Return the [x, y] coordinate for the center point of the cell that contains the specified text.  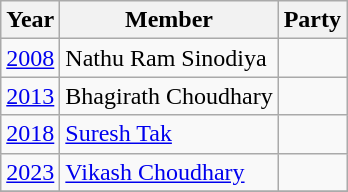
Party [312, 20]
Vikash Choudhary [169, 172]
2023 [30, 172]
Suresh Tak [169, 134]
Bhagirath Choudhary [169, 96]
2018 [30, 134]
Member [169, 20]
Nathu Ram Sinodiya [169, 58]
2013 [30, 96]
2008 [30, 58]
Year [30, 20]
